Provide the [x, y] coordinate of the cell's center where the given text is located.  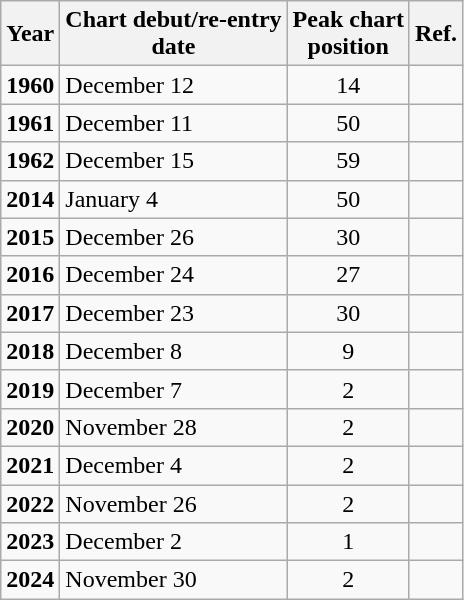
December 2 [174, 542]
December 12 [174, 85]
November 30 [174, 580]
2014 [30, 199]
1962 [30, 161]
December 15 [174, 161]
2018 [30, 351]
2015 [30, 237]
2020 [30, 427]
2024 [30, 580]
January 4 [174, 199]
2016 [30, 275]
2022 [30, 503]
2017 [30, 313]
December 7 [174, 389]
27 [348, 275]
Ref. [436, 34]
December 4 [174, 465]
December 23 [174, 313]
1 [348, 542]
December 11 [174, 123]
59 [348, 161]
Peak chartposition [348, 34]
December 8 [174, 351]
1961 [30, 123]
2023 [30, 542]
2019 [30, 389]
Chart debut/re-entrydate [174, 34]
Year [30, 34]
9 [348, 351]
December 24 [174, 275]
November 28 [174, 427]
2021 [30, 465]
December 26 [174, 237]
14 [348, 85]
1960 [30, 85]
November 26 [174, 503]
